Identify which cell holds the provided text, then report its (X, Y) central coordinate. 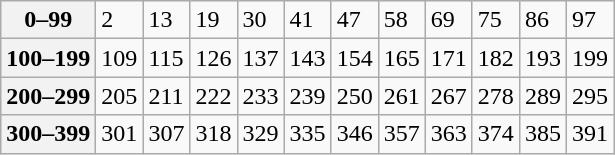
137 (260, 58)
233 (260, 96)
289 (542, 96)
0–99 (48, 20)
385 (542, 134)
301 (120, 134)
205 (120, 96)
30 (260, 20)
295 (590, 96)
58 (402, 20)
261 (402, 96)
318 (214, 134)
211 (166, 96)
143 (308, 58)
69 (448, 20)
126 (214, 58)
2 (120, 20)
109 (120, 58)
13 (166, 20)
250 (354, 96)
391 (590, 134)
374 (496, 134)
97 (590, 20)
239 (308, 96)
200–299 (48, 96)
335 (308, 134)
278 (496, 96)
346 (354, 134)
363 (448, 134)
329 (260, 134)
100–199 (48, 58)
222 (214, 96)
182 (496, 58)
154 (354, 58)
171 (448, 58)
75 (496, 20)
357 (402, 134)
41 (308, 20)
86 (542, 20)
165 (402, 58)
267 (448, 96)
193 (542, 58)
47 (354, 20)
19 (214, 20)
307 (166, 134)
300–399 (48, 134)
199 (590, 58)
115 (166, 58)
